Identify which cell holds the provided text, then report its (x, y) central coordinate. 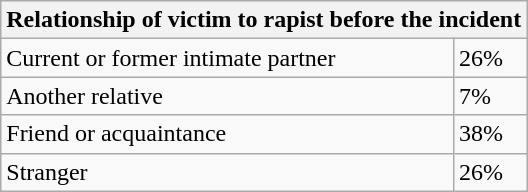
Stranger (228, 172)
7% (490, 96)
Relationship of victim to rapist before the incident (264, 20)
38% (490, 134)
Another relative (228, 96)
Friend or acquaintance (228, 134)
Current or former intimate partner (228, 58)
